Output the (x, y) coordinate of the center of the cell containing the given text.  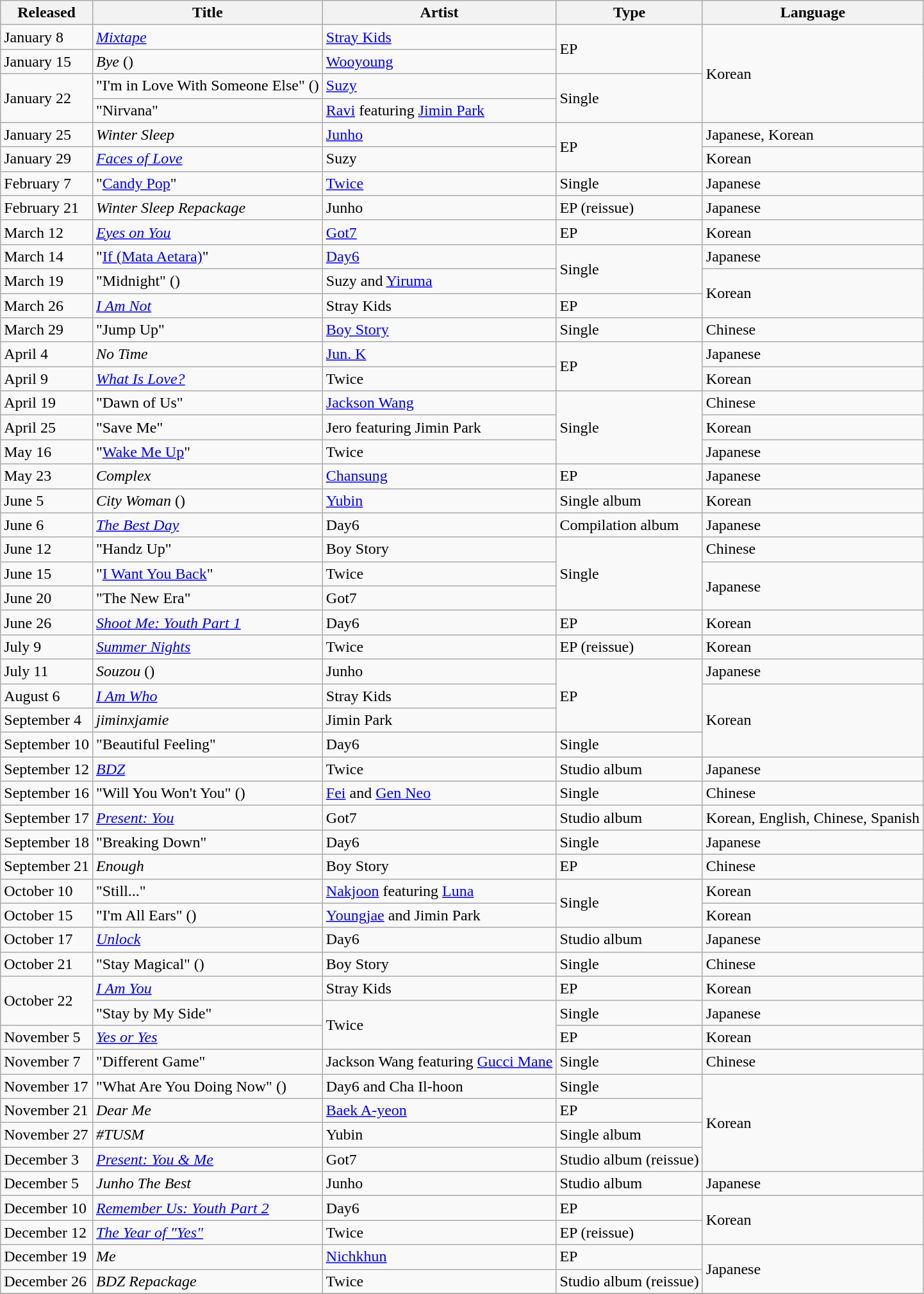
"Breaking Down" (208, 842)
Language (813, 13)
Remember Us: Youth Part 2 (208, 1208)
Winter Sleep Repackage (208, 208)
The Best Day (208, 525)
Ravi featuring Jimin Park (440, 110)
"I'm All Ears" () (208, 915)
No Time (208, 354)
"Nirvana" (208, 110)
Complex (208, 476)
November 5 (47, 1037)
June 15 (47, 574)
Artist (440, 13)
"Stay by My Side" (208, 1013)
April 9 (47, 379)
Me (208, 1257)
Jackson Wang featuring Gucci Mane (440, 1061)
May 23 (47, 476)
June 26 (47, 622)
December 5 (47, 1184)
October 21 (47, 964)
Chansung (440, 476)
"Stay Magical" () (208, 964)
Youngjae and Jimin Park (440, 915)
April 4 (47, 354)
November 21 (47, 1111)
Dear Me (208, 1111)
June 5 (47, 501)
April 19 (47, 403)
March 14 (47, 256)
February 7 (47, 183)
jiminxjamie (208, 720)
"Will You Won't You" () (208, 793)
Jimin Park (440, 720)
I Am You (208, 988)
October 17 (47, 940)
January 8 (47, 37)
Shoot Me: Youth Part 1 (208, 622)
BDZ Repackage (208, 1281)
#TUSM (208, 1135)
Present: You (208, 818)
Type (629, 13)
Wooyoung (440, 62)
Jero featuring Jimin Park (440, 427)
Suzy and Yiruma (440, 281)
July 9 (47, 647)
August 6 (47, 695)
December 26 (47, 1281)
September 16 (47, 793)
November 27 (47, 1135)
Baek A-yeon (440, 1111)
Title (208, 13)
May 16 (47, 452)
"Handz Up" (208, 549)
"What Are You Doing Now" () (208, 1086)
March 29 (47, 330)
"Still..." (208, 891)
Winter Sleep (208, 135)
Fei and Gen Neo (440, 793)
"If (Mata Aetara)" (208, 256)
March 26 (47, 306)
BDZ (208, 769)
April 25 (47, 427)
"Save Me" (208, 427)
Released (47, 13)
July 11 (47, 671)
"I Want You Back" (208, 574)
September 12 (47, 769)
November 17 (47, 1086)
January 15 (47, 62)
Unlock (208, 940)
March 12 (47, 232)
November 7 (47, 1061)
Mixtape (208, 37)
Yes or Yes (208, 1037)
Bye () (208, 62)
March 19 (47, 281)
I Am Not (208, 306)
"Candy Pop" (208, 183)
Faces of Love (208, 159)
June 6 (47, 525)
Souzou () (208, 671)
Enough (208, 867)
"The New Era" (208, 598)
Eyes on You (208, 232)
December 3 (47, 1159)
"Wake Me Up" (208, 452)
January 25 (47, 135)
"Beautiful Feeling" (208, 745)
"I'm in Love With Someone Else" () (208, 86)
Jackson Wang (440, 403)
The Year of "Yes" (208, 1232)
September 17 (47, 818)
"Dawn of Us" (208, 403)
December 10 (47, 1208)
January 29 (47, 159)
September 18 (47, 842)
Nakjoon featuring Luna (440, 891)
Present: You & Me (208, 1159)
December 12 (47, 1232)
Summer Nights (208, 647)
Korean, English, Chinese, Spanish (813, 818)
Day6 and Cha Il-hoon (440, 1086)
February 21 (47, 208)
December 19 (47, 1257)
January 22 (47, 98)
"Midnight" () (208, 281)
"Jump Up" (208, 330)
"Different Game" (208, 1061)
Junho The Best (208, 1184)
City Woman () (208, 501)
Jun. K (440, 354)
Japanese, Korean (813, 135)
What Is Love? (208, 379)
October 10 (47, 891)
June 20 (47, 598)
June 12 (47, 549)
September 21 (47, 867)
I Am Who (208, 695)
Nichkhun (440, 1257)
October 15 (47, 915)
September 4 (47, 720)
Compilation album (629, 525)
October 22 (47, 1000)
September 10 (47, 745)
